Scan for the cell matching the given text and deliver its [x, y] coordinate at center. 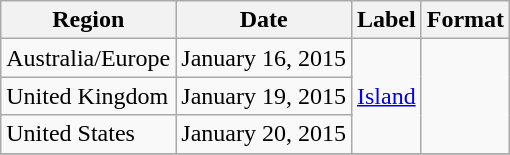
United States [88, 134]
January 16, 2015 [264, 58]
Australia/Europe [88, 58]
Region [88, 20]
United Kingdom [88, 96]
Label [386, 20]
January 20, 2015 [264, 134]
Format [465, 20]
January 19, 2015 [264, 96]
Date [264, 20]
Island [386, 96]
